Capture the cell that displays the provided text and extract its (x, y) central coordinate. 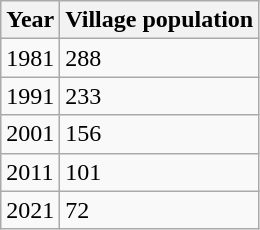
2011 (30, 172)
1991 (30, 96)
Village population (160, 20)
101 (160, 172)
2021 (30, 210)
72 (160, 210)
288 (160, 58)
Year (30, 20)
156 (160, 134)
2001 (30, 134)
1981 (30, 58)
233 (160, 96)
